From the cell containing the given text, extract its center point as [x, y] coordinate. 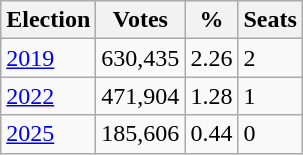
2025 [48, 134]
2019 [48, 58]
0 [270, 134]
1 [270, 96]
630,435 [140, 58]
2.26 [212, 58]
Votes [140, 20]
471,904 [140, 96]
1.28 [212, 96]
2 [270, 58]
% [212, 20]
0.44 [212, 134]
Election [48, 20]
2022 [48, 96]
Seats [270, 20]
185,606 [140, 134]
